Find where the given text appears and provide that cell's center as (X, Y) coordinate. 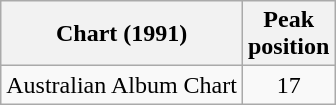
Chart (1991) (122, 34)
Australian Album Chart (122, 85)
17 (288, 85)
Peakposition (288, 34)
